Extract the [X, Y] coordinate from the center of the cell holding the provided text.  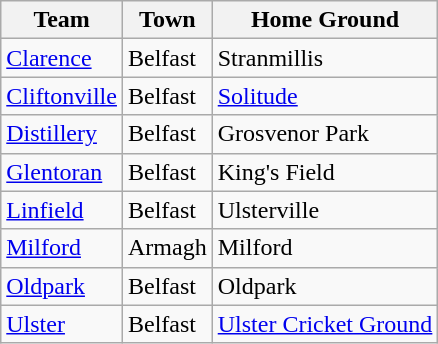
King's Field [325, 172]
Linfield [62, 210]
Ulster [62, 324]
Stranmillis [325, 58]
Team [62, 20]
Grosvenor Park [325, 134]
Town [167, 20]
Solitude [325, 96]
Cliftonville [62, 96]
Home Ground [325, 20]
Ulsterville [325, 210]
Ulster Cricket Ground [325, 324]
Distillery [62, 134]
Glentoran [62, 172]
Armagh [167, 248]
Clarence [62, 58]
